Scan for the cell matching the given text and deliver its [x, y] coordinate at center. 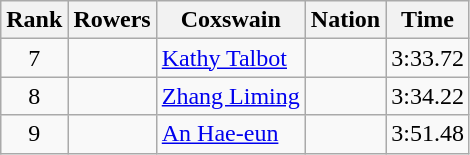
3:34.22 [428, 96]
Zhang Liming [230, 96]
Rank [34, 20]
Time [428, 20]
Kathy Talbot [230, 58]
Coxswain [230, 20]
Nation [345, 20]
8 [34, 96]
7 [34, 58]
9 [34, 134]
An Hae-eun [230, 134]
3:51.48 [428, 134]
3:33.72 [428, 58]
Rowers [112, 20]
